Extract the [x, y] coordinate from the center of the cell holding the provided text.  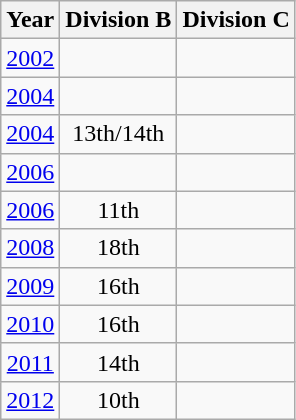
2009 [30, 286]
2008 [30, 248]
Division C [236, 20]
18th [118, 248]
Year [30, 20]
2011 [30, 362]
14th [118, 362]
2012 [30, 400]
11th [118, 210]
2002 [30, 58]
Division B [118, 20]
13th/14th [118, 134]
2010 [30, 324]
10th [118, 400]
